Identify which cell holds the provided text, then report its (x, y) central coordinate. 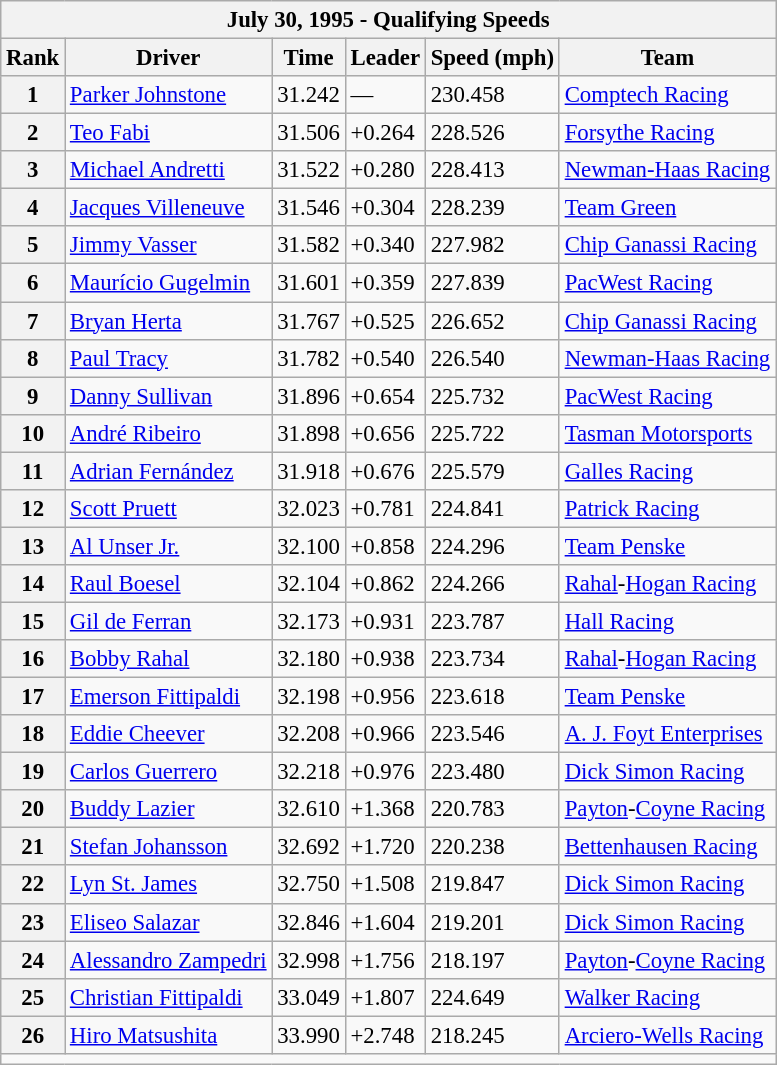
14 (33, 584)
219.201 (492, 922)
Tasman Motorsports (667, 433)
223.480 (492, 772)
31.782 (308, 358)
+0.280 (385, 170)
+1.807 (385, 997)
Raul Boesel (168, 584)
+2.748 (385, 1035)
224.266 (492, 584)
33.990 (308, 1035)
Teo Fabi (168, 133)
230.458 (492, 95)
10 (33, 433)
7 (33, 321)
Hiro Matsushita (168, 1035)
+1.604 (385, 922)
+0.304 (385, 208)
227.982 (492, 245)
Adrian Fernández (168, 471)
21 (33, 847)
18 (33, 734)
Bobby Rahal (168, 659)
32.610 (308, 809)
31.918 (308, 471)
31.242 (308, 95)
André Ribeiro (168, 433)
19 (33, 772)
224.841 (492, 509)
Danny Sullivan (168, 396)
Carlos Guerrero (168, 772)
Alessandro Zampedri (168, 960)
22 (33, 885)
3 (33, 170)
32.180 (308, 659)
+0.525 (385, 321)
+0.931 (385, 621)
32.198 (308, 697)
223.618 (492, 697)
32.750 (308, 885)
2 (33, 133)
Jacques Villeneuve (168, 208)
32.104 (308, 584)
Scott Pruett (168, 509)
Comptech Racing (667, 95)
24 (33, 960)
Forsythe Racing (667, 133)
+0.862 (385, 584)
Team Green (667, 208)
32.998 (308, 960)
A. J. Foyt Enterprises (667, 734)
Al Unser Jr. (168, 546)
227.839 (492, 283)
Lyn St. James (168, 885)
219.847 (492, 885)
16 (33, 659)
Eddie Cheever (168, 734)
218.197 (492, 960)
+1.508 (385, 885)
15 (33, 621)
32.208 (308, 734)
Michael Andretti (168, 170)
Hall Racing (667, 621)
Driver (168, 58)
+0.264 (385, 133)
+0.781 (385, 509)
31.767 (308, 321)
+0.966 (385, 734)
1 (33, 95)
223.546 (492, 734)
+0.340 (385, 245)
226.652 (492, 321)
6 (33, 283)
25 (33, 997)
Arciero-Wells Racing (667, 1035)
+0.540 (385, 358)
Bettenhausen Racing (667, 847)
20 (33, 809)
Maurício Gugelmin (168, 283)
Patrick Racing (667, 509)
32.100 (308, 546)
+0.938 (385, 659)
218.245 (492, 1035)
Galles Racing (667, 471)
225.579 (492, 471)
225.732 (492, 396)
32.846 (308, 922)
+1.368 (385, 809)
+0.976 (385, 772)
+0.359 (385, 283)
220.783 (492, 809)
Jimmy Vasser (168, 245)
5 (33, 245)
31.896 (308, 396)
Bryan Herta (168, 321)
226.540 (492, 358)
+0.676 (385, 471)
224.649 (492, 997)
223.734 (492, 659)
+0.654 (385, 396)
11 (33, 471)
228.413 (492, 170)
Christian Fittipaldi (168, 997)
Gil de Ferran (168, 621)
31.506 (308, 133)
32.692 (308, 847)
+0.858 (385, 546)
32.023 (308, 509)
31.601 (308, 283)
Speed (mph) (492, 58)
Parker Johnstone (168, 95)
26 (33, 1035)
31.582 (308, 245)
Buddy Lazier (168, 809)
Time (308, 58)
July 30, 1995 - Qualifying Speeds (388, 20)
225.722 (492, 433)
Rank (33, 58)
224.296 (492, 546)
Eliseo Salazar (168, 922)
13 (33, 546)
Walker Racing (667, 997)
— (385, 95)
9 (33, 396)
23 (33, 922)
228.239 (492, 208)
12 (33, 509)
+1.756 (385, 960)
4 (33, 208)
32.173 (308, 621)
228.526 (492, 133)
31.546 (308, 208)
+1.720 (385, 847)
Emerson Fittipaldi (168, 697)
Paul Tracy (168, 358)
Stefan Johansson (168, 847)
31.898 (308, 433)
17 (33, 697)
32.218 (308, 772)
220.238 (492, 847)
+0.956 (385, 697)
Team (667, 58)
223.787 (492, 621)
+0.656 (385, 433)
31.522 (308, 170)
33.049 (308, 997)
8 (33, 358)
Leader (385, 58)
